Locate the cell with the specified text and output its (X, Y) center coordinate. 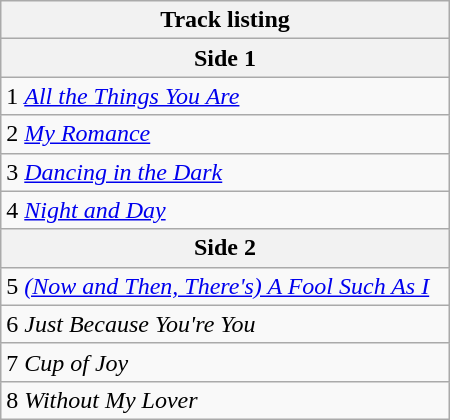
1 All the Things You Are (225, 96)
6 Just Because You're You (225, 324)
Side 2 (225, 248)
7 Cup of Joy (225, 362)
4 Night and Day (225, 210)
3 Dancing in the Dark (225, 172)
Track listing (225, 20)
2 My Romance (225, 134)
5 (Now and Then, There's) A Fool Such As I (225, 286)
8 Without My Lover (225, 400)
Side 1 (225, 58)
